Capture the cell that displays the provided text and extract its (X, Y) central coordinate. 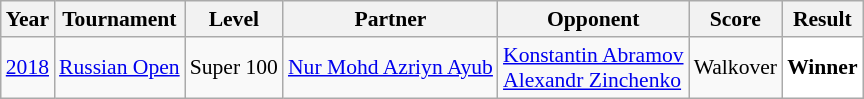
Russian Open (120, 68)
Result (822, 19)
Konstantin Abramov Alexandr Zinchenko (594, 68)
2018 (28, 68)
Winner (822, 68)
Super 100 (234, 68)
Tournament (120, 19)
Nur Mohd Azriyn Ayub (390, 68)
Level (234, 19)
Opponent (594, 19)
Walkover (736, 68)
Partner (390, 19)
Score (736, 19)
Year (28, 19)
